For the text-containing cell, return its midpoint in (X, Y) coordinate format. 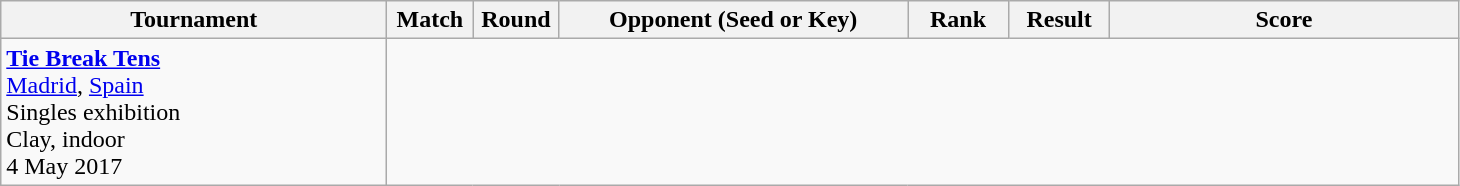
Tournament (194, 20)
Result (1060, 20)
Tie Break Tens Madrid, SpainSingles exhibitionClay, indoor4 May 2017 (194, 112)
Rank (958, 20)
Score (1284, 20)
Round (516, 20)
Opponent (Seed or Key) (734, 20)
Match (430, 20)
